Detect which cell encompasses the target text, then output its (x, y) center coordinate. 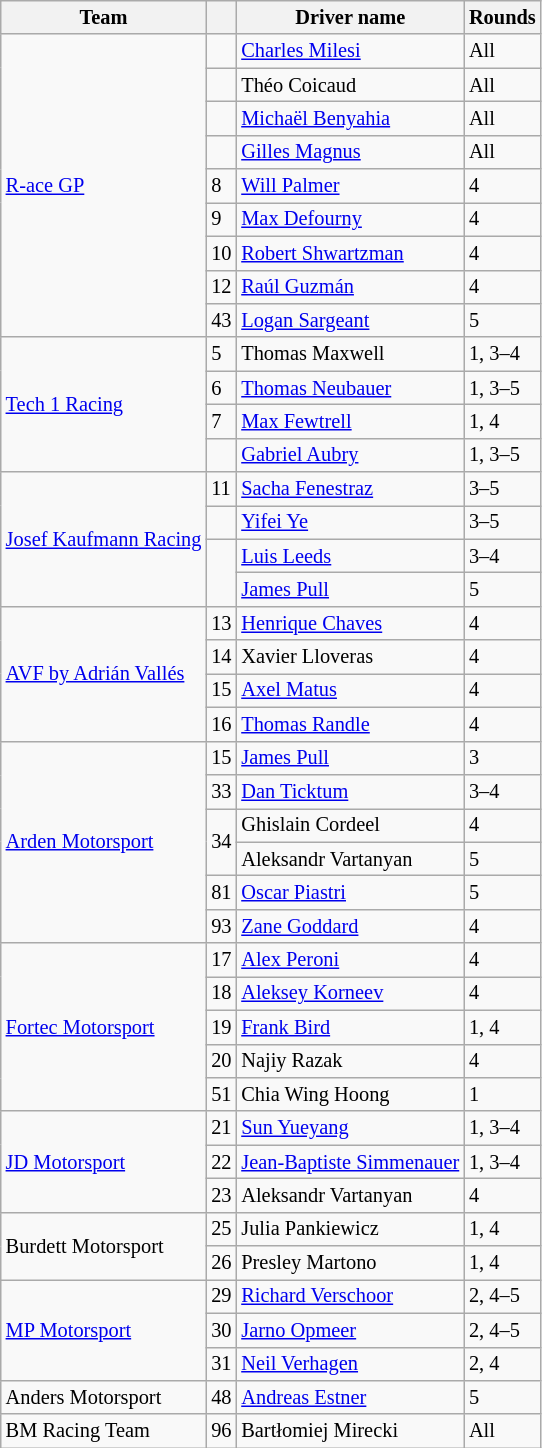
Jean-Baptiste Simmenauer (350, 1162)
Aleksey Korneev (350, 993)
Josef Kaufmann Racing (104, 540)
33 (221, 791)
R-ace GP (104, 186)
34 (221, 842)
JD Motorsport (104, 1162)
Michaël Benyahia (350, 118)
2, 4 (502, 1364)
96 (221, 1431)
Julia Pankiewicz (350, 1229)
Logan Sargeant (350, 320)
Will Palmer (350, 186)
Sacha Fenestraz (350, 489)
MP Motorsport (104, 1330)
Robert Shwartzman (350, 253)
Ghislain Cordeel (350, 825)
8 (221, 186)
Rounds (502, 17)
30 (221, 1330)
Thomas Randle (350, 724)
Bartłomiej Mirecki (350, 1431)
Max Defourny (350, 219)
Anders Motorsport (104, 1397)
22 (221, 1162)
Neil Verhagen (350, 1364)
31 (221, 1364)
16 (221, 724)
Thomas Maxwell (350, 354)
51 (221, 1094)
10 (221, 253)
Raúl Guzmán (350, 287)
Sun Yueyang (350, 1128)
Henrique Chaves (350, 623)
25 (221, 1229)
Chia Wing Hoong (350, 1094)
17 (221, 960)
Luis Leeds (350, 556)
14 (221, 657)
81 (221, 892)
13 (221, 623)
1 (502, 1094)
21 (221, 1128)
Théo Coicaud (350, 85)
Frank Bird (350, 1027)
BM Racing Team (104, 1431)
43 (221, 320)
9 (221, 219)
Andreas Estner (350, 1397)
18 (221, 993)
Burdett Motorsport (104, 1246)
6 (221, 388)
3 (502, 758)
Charles Milesi (350, 51)
Richard Verschoor (350, 1296)
26 (221, 1263)
Oscar Piastri (350, 892)
48 (221, 1397)
29 (221, 1296)
Axel Matus (350, 690)
AVF by Adrián Vallés (104, 674)
Yifei Ye (350, 522)
Thomas Neubauer (350, 388)
7 (221, 421)
23 (221, 1195)
12 (221, 287)
Gilles Magnus (350, 152)
Najiy Razak (350, 1061)
93 (221, 926)
Alex Peroni (350, 960)
Presley Martono (350, 1263)
Fortec Motorsport (104, 1027)
20 (221, 1061)
Xavier Lloveras (350, 657)
Team (104, 17)
Dan Ticktum (350, 791)
Zane Goddard (350, 926)
Max Fewtrell (350, 421)
11 (221, 489)
Arden Motorsport (104, 842)
Gabriel Aubry (350, 455)
Driver name (350, 17)
Tech 1 Racing (104, 404)
Jarno Opmeer (350, 1330)
19 (221, 1027)
